Return (x, y) of the center of cell containing provided text 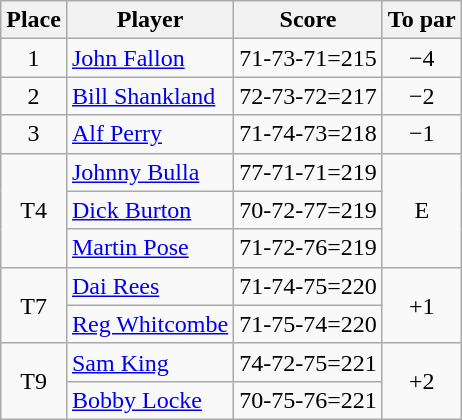
Bobby Locke (150, 400)
Score (308, 20)
Reg Whitcombe (150, 324)
1 (34, 58)
71-75-74=220 (308, 324)
71-74-75=220 (308, 286)
−1 (422, 134)
Place (34, 20)
T4 (34, 210)
Johnny Bulla (150, 172)
Sam King (150, 362)
77-71-71=219 (308, 172)
John Fallon (150, 58)
Alf Perry (150, 134)
70-75-76=221 (308, 400)
71-73-71=215 (308, 58)
71-72-76=219 (308, 248)
Martin Pose (150, 248)
Player (150, 20)
71-74-73=218 (308, 134)
E (422, 210)
T7 (34, 305)
To par (422, 20)
+2 (422, 381)
70-72-77=219 (308, 210)
T9 (34, 381)
−4 (422, 58)
3 (34, 134)
Dick Burton (150, 210)
Dai Rees (150, 286)
+1 (422, 305)
−2 (422, 96)
74-72-75=221 (308, 362)
Bill Shankland (150, 96)
2 (34, 96)
72-73-72=217 (308, 96)
